Extract the [X, Y] coordinate from the center of the cell holding the provided text.  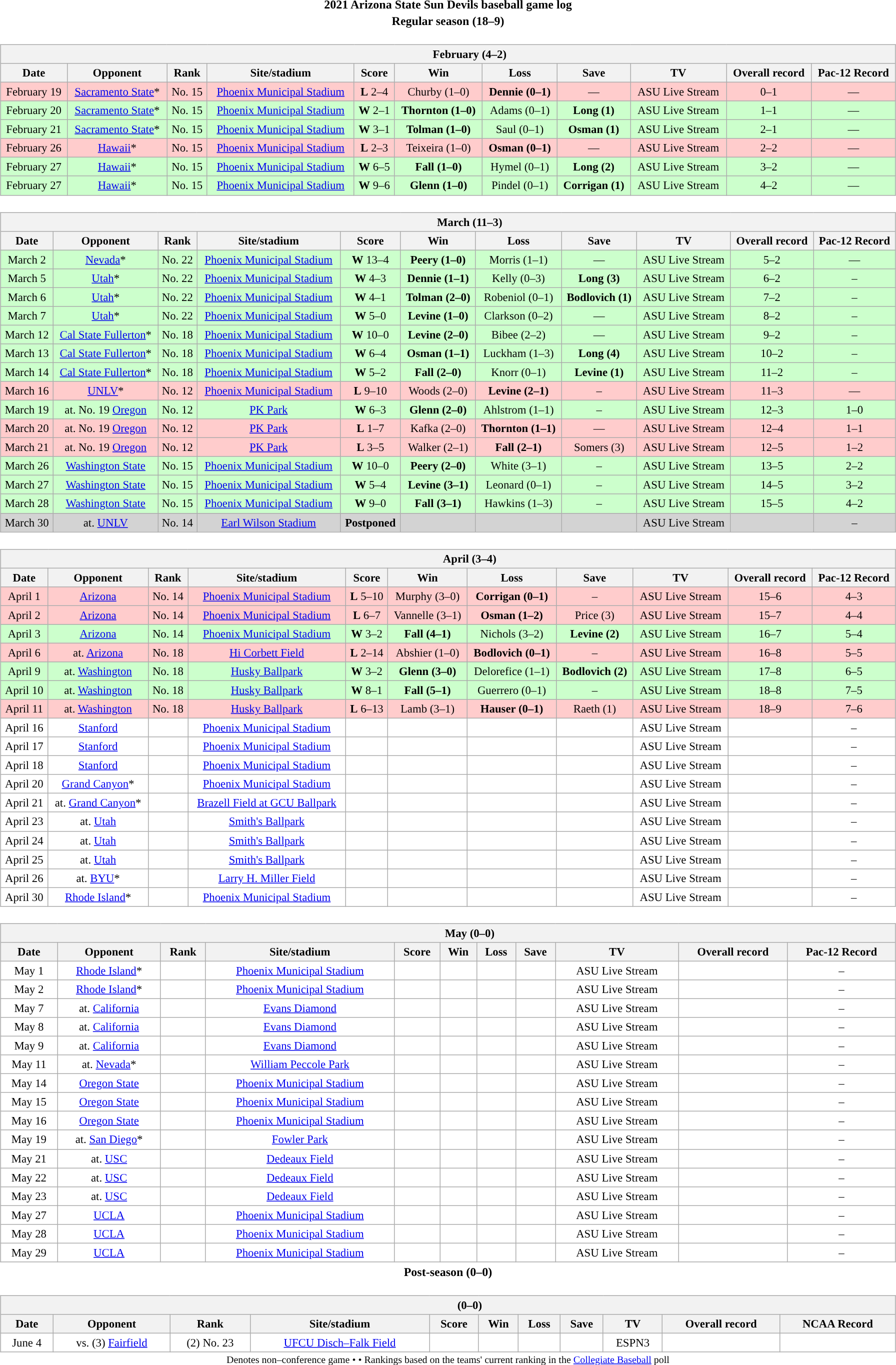
Lamb (3–1) [428, 709]
Grand Canyon* [98, 784]
6–5 [854, 671]
April 18 [24, 765]
Postponed [370, 522]
UFCU Disch–Falk Field [339, 1342]
UNLV* [106, 391]
Pindel (0–1) [520, 185]
Long (3) [599, 278]
Thornton (1–1) [518, 428]
L 2–3 [374, 148]
Fall (2–1) [518, 447]
8–2 [772, 315]
Long (1) [593, 110]
Corrigan (1) [593, 185]
February 21 [34, 129]
May 8 [29, 1027]
Hawkins (1–3) [518, 503]
Brazell Field at GCU Ballpark [267, 803]
Long (4) [599, 353]
May 27 [29, 1215]
Guerrero (0–1) [511, 690]
5–2 [772, 259]
4–4 [854, 615]
May 1 [29, 970]
Levine (2–1) [518, 391]
Hi Corbett Field [267, 652]
February 26 [34, 148]
June 4 [27, 1342]
16–7 [770, 633]
W 6–4 [370, 353]
Levine (1) [599, 372]
May 29 [29, 1252]
March 14 [27, 372]
L 2–4 [374, 91]
May 19 [29, 1139]
W 2–1 [374, 110]
May (0–0) [448, 933]
March 20 [27, 428]
Raeth (1) [595, 709]
Long (2) [593, 167]
Somers (3) [599, 447]
W 13–4 [370, 259]
Vannelle (3–1) [428, 615]
Levine (2) [595, 633]
Bodlovich (2) [595, 671]
1–2 [855, 447]
W 9–6 [374, 185]
Price (3) [595, 615]
vs. (3) Fairfield [112, 1342]
L 3–5 [370, 447]
White (3–1) [518, 466]
1–0 [855, 409]
Leonard (0–1) [518, 485]
L 2–14 [366, 652]
Fall (4–1) [428, 633]
April 1 [24, 596]
18–8 [770, 690]
Hauser (0–1) [511, 709]
March 30 [27, 522]
ESPN3 [633, 1342]
April 23 [24, 821]
Fall (5–1) [428, 690]
(0–0) [448, 1305]
W 5–4 [370, 485]
March 28 [27, 503]
March 5 [27, 278]
May 23 [29, 1196]
7–6 [854, 709]
Levine (3–1) [438, 485]
April (3–4) [448, 558]
May 28 [29, 1233]
Larry H. Miller Field [267, 878]
Nichols (3–2) [511, 633]
Corrigan (0–1) [511, 596]
18–9 [770, 709]
March 16 [27, 391]
12–5 [772, 447]
at. BYU* [98, 878]
Luckham (1–3) [518, 353]
15–6 [770, 596]
Earl Wilson Stadium [269, 522]
Osman (1) [593, 129]
Morris (1–1) [518, 259]
15–5 [772, 503]
2–1 [769, 129]
April 10 [24, 690]
16–8 [770, 652]
13–5 [772, 466]
Osman (1–2) [511, 615]
NCAA Record [838, 1324]
12–3 [772, 409]
Levine (1–0) [438, 315]
April 16 [24, 727]
April 9 [24, 671]
April 2 [24, 615]
W 9–0 [370, 503]
Fall (1–0) [438, 167]
March 2 [27, 259]
Bibee (2–2) [518, 334]
April 30 [24, 897]
April 6 [24, 652]
February 20 [34, 110]
6–2 [772, 278]
L 6–7 [366, 615]
at. UNLV [106, 522]
12–4 [772, 428]
Glenn (3–0) [428, 671]
March 7 [27, 315]
April 21 [24, 803]
9–2 [772, 334]
March 21 [27, 447]
April 17 [24, 746]
Tolman (2–0) [438, 297]
W 6–3 [370, 409]
March 12 [27, 334]
Knorr (0–1) [518, 372]
April 25 [24, 859]
L 9–10 [370, 391]
5–4 [854, 633]
April 24 [24, 840]
Osman (0–1) [520, 148]
May 16 [29, 1121]
March 26 [27, 466]
April 11 [24, 709]
4–3 [854, 596]
Woods (2–0) [438, 391]
May 21 [29, 1158]
Murphy (3–0) [428, 596]
Adams (0–1) [520, 110]
Osman (1–1) [438, 353]
May 9 [29, 1045]
April 3 [24, 633]
May 14 [29, 1083]
Bodlovich (0–1) [511, 652]
Fowler Park [300, 1139]
William Peccole Park [300, 1064]
at. San Diego* [109, 1139]
0–1 [769, 91]
7–2 [772, 297]
W 5–2 [370, 372]
March (11–3) [448, 221]
Saul (0–1) [520, 129]
Robeniol (0–1) [518, 297]
Nevada* [106, 259]
L 1–7 [370, 428]
May 11 [29, 1064]
11–2 [772, 372]
(2) No. 23 [210, 1342]
Bodlovich (1) [599, 297]
May 2 [29, 989]
Fall (3–1) [438, 503]
W 5–0 [370, 315]
Glenn (2–0) [438, 409]
Ahlstrom (1–1) [518, 409]
at. Grand Canyon* [98, 803]
March 13 [27, 353]
L 5–10 [366, 596]
W 3–1 [374, 129]
Peery (1–0) [438, 259]
at. Nevada* [109, 1064]
L 6–13 [366, 709]
February 19 [34, 91]
W 4–1 [370, 297]
April 26 [24, 878]
Churby (1–0) [438, 91]
May 22 [29, 1177]
5–5 [854, 652]
W 6–5 [374, 167]
Hymel (0–1) [520, 167]
Tolman (1–0) [438, 129]
March 19 [27, 409]
Kelly (0–3) [518, 278]
Kafka (2–0) [438, 428]
W 8–1 [366, 690]
Walker (2–1) [438, 447]
at. Arizona [98, 652]
W 4–3 [370, 278]
February (4–2) [448, 54]
Levine (2–0) [438, 334]
14–5 [772, 485]
Glenn (1–0) [438, 185]
Abshier (1–0) [428, 652]
March 6 [27, 297]
17–8 [770, 671]
Fall (2–0) [438, 372]
7–5 [854, 690]
May 7 [29, 1008]
15–7 [770, 615]
Delorefice (1–1) [511, 671]
Clarkson (0–2) [518, 315]
Dennie (0–1) [520, 91]
March 27 [27, 485]
Teixeira (1–0) [438, 148]
May 15 [29, 1102]
Dennie (1–1) [438, 278]
April 20 [24, 784]
Thornton (1–0) [438, 110]
11–3 [772, 391]
Peery (2–0) [438, 466]
10–2 [772, 353]
